Scan for the cell matching the given text and deliver its (X, Y) coordinate at center. 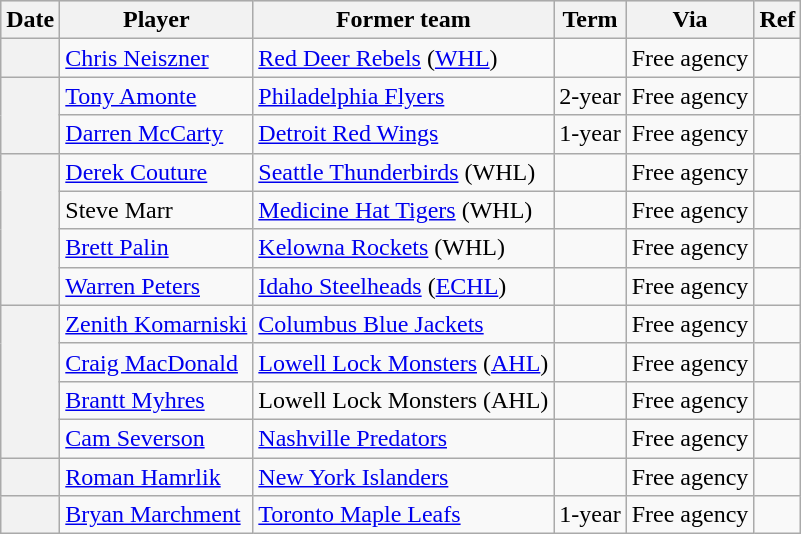
Tony Amonte (156, 96)
Kelowna Rockets (WHL) (404, 248)
Ref (778, 20)
Chris Neiszner (156, 58)
Seattle Thunderbirds (WHL) (404, 172)
Steve Marr (156, 210)
Date (30, 20)
Craig MacDonald (156, 362)
Term (590, 20)
Toronto Maple Leafs (404, 515)
Player (156, 20)
Via (690, 20)
Cam Severson (156, 438)
Brett Palin (156, 248)
Warren Peters (156, 286)
Red Deer Rebels (WHL) (404, 58)
Darren McCarty (156, 134)
Zenith Komarniski (156, 324)
Former team (404, 20)
Idaho Steelheads (ECHL) (404, 286)
Roman Hamrlik (156, 477)
Brantt Myhres (156, 400)
Derek Couture (156, 172)
Philadelphia Flyers (404, 96)
Columbus Blue Jackets (404, 324)
New York Islanders (404, 477)
2-year (590, 96)
Medicine Hat Tigers (WHL) (404, 210)
Bryan Marchment (156, 515)
Detroit Red Wings (404, 134)
Nashville Predators (404, 438)
